Provide the [X, Y] coordinate of the cell's center where the given text is located.  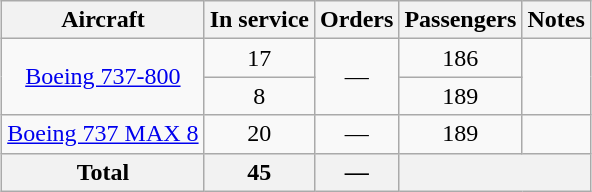
Passengers [460, 20]
In service [259, 20]
Notes [556, 20]
8 [259, 96]
20 [259, 134]
Orders [356, 20]
186 [460, 58]
Boeing 737-800 [103, 77]
45 [259, 172]
17 [259, 58]
Total [103, 172]
Boeing 737 MAX 8 [103, 134]
Aircraft [103, 20]
